Determine the [X, Y] coordinate at the center of the cell enclosing the given text.  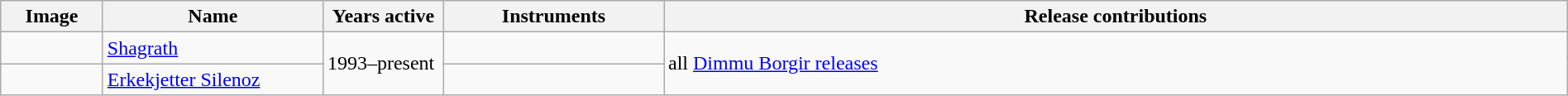
Shagrath [213, 48]
Erkekjetter Silenoz [213, 79]
Image [52, 17]
Years active [383, 17]
1993–present [383, 64]
Name [213, 17]
Release contributions [1115, 17]
Instruments [553, 17]
all Dimmu Borgir releases [1115, 64]
